Output the (X, Y) coordinate of the center of the cell containing the given text.  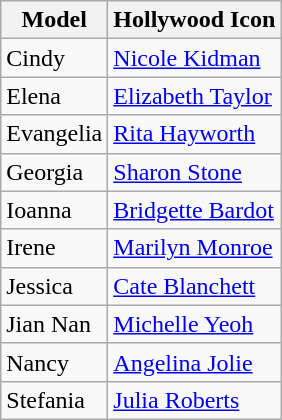
Nicole Kidman (194, 58)
Marilyn Monroe (194, 248)
Elizabeth Taylor (194, 96)
Cindy (54, 58)
Julia Roberts (194, 400)
Nancy (54, 362)
Stefania (54, 400)
Evangelia (54, 134)
Michelle Yeoh (194, 324)
Georgia (54, 172)
Ioanna (54, 210)
Cate Blanchett (194, 286)
Jian Nan (54, 324)
Sharon Stone (194, 172)
Bridgette Bardot (194, 210)
Hollywood Icon (194, 20)
Elena (54, 96)
Irene (54, 248)
Rita Hayworth (194, 134)
Model (54, 20)
Angelina Jolie (194, 362)
Jessica (54, 286)
